Extract the [X, Y] coordinate from the center of the cell holding the provided text.  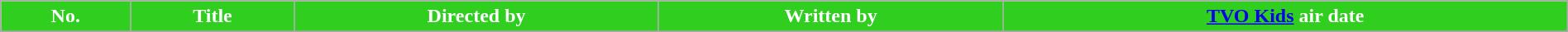
TVO Kids air date [1285, 16]
No. [66, 16]
Written by [830, 16]
Title [213, 16]
Directed by [476, 16]
